Search for the cell housing the specified text and yield its (X, Y) center coordinate. 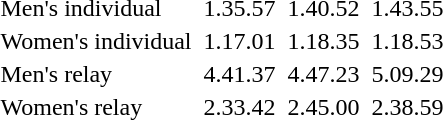
4.41.37 (240, 74)
1.17.01 (240, 41)
4.47.23 (324, 74)
1.18.35 (324, 41)
